Scan for the cell matching the given text and deliver its (X, Y) coordinate at center. 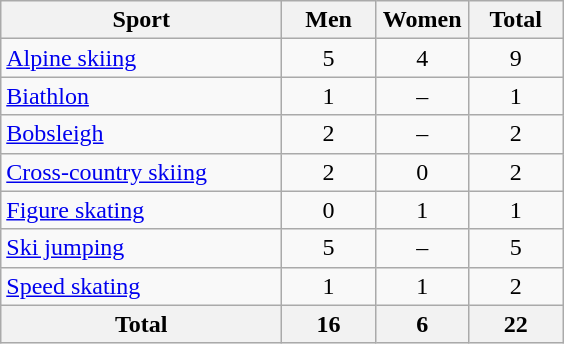
Alpine skiing (142, 58)
6 (422, 324)
9 (516, 58)
Women (422, 20)
Men (329, 20)
Speed skating (142, 286)
4 (422, 58)
Ski jumping (142, 248)
Cross-country skiing (142, 172)
Biathlon (142, 96)
Sport (142, 20)
Bobsleigh (142, 134)
16 (329, 324)
Figure skating (142, 210)
22 (516, 324)
